Identify which cell holds the provided text, then report its (x, y) central coordinate. 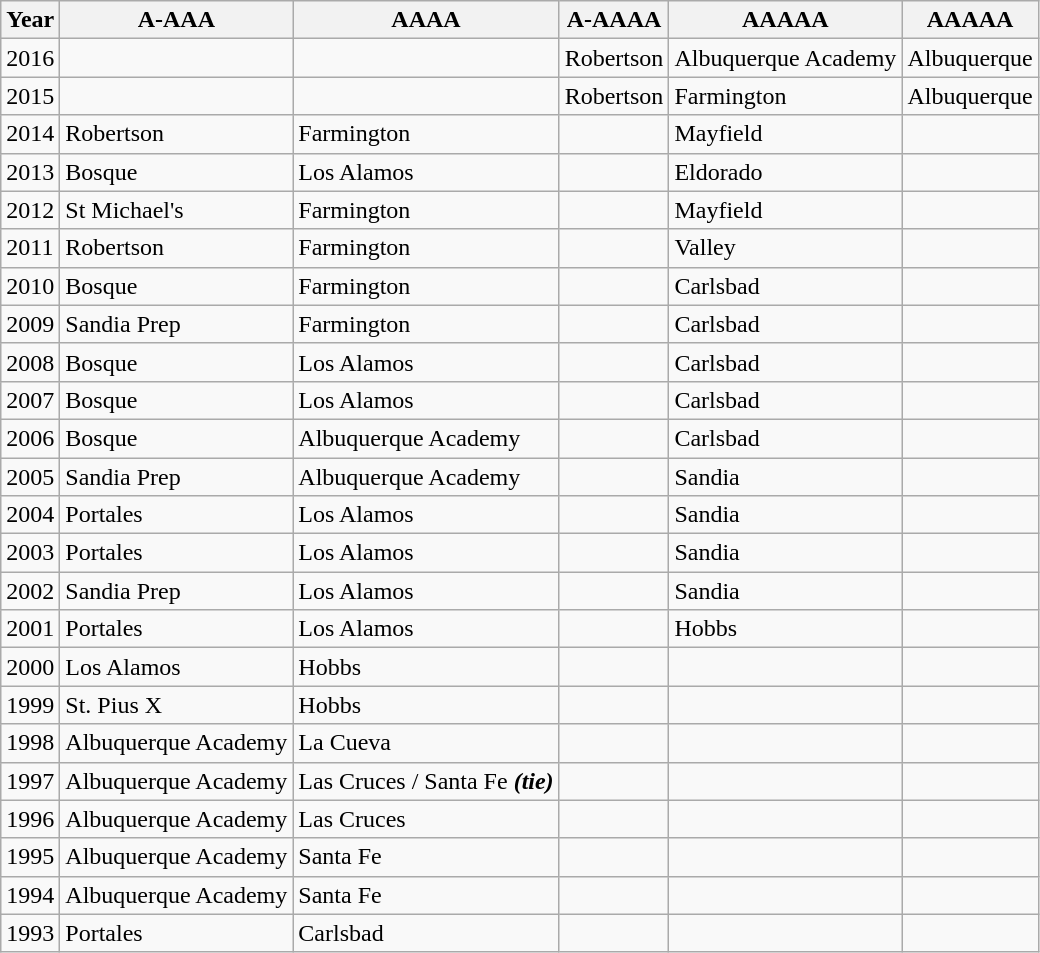
A-AAAA (614, 20)
2008 (30, 362)
2005 (30, 477)
1996 (30, 819)
2011 (30, 248)
2002 (30, 591)
2001 (30, 629)
2016 (30, 58)
Valley (786, 248)
1993 (30, 933)
A-AAA (176, 20)
La Cueva (426, 743)
Las Cruces (426, 819)
2006 (30, 438)
2014 (30, 134)
1995 (30, 857)
2007 (30, 400)
1994 (30, 895)
2012 (30, 210)
St. Pius X (176, 705)
2010 (30, 286)
Eldorado (786, 172)
2015 (30, 96)
2000 (30, 667)
St Michael's (176, 210)
Las Cruces / Santa Fe (tie) (426, 781)
AAAA (426, 20)
1998 (30, 743)
1999 (30, 705)
2013 (30, 172)
1997 (30, 781)
Year (30, 20)
2009 (30, 324)
2004 (30, 515)
2003 (30, 553)
